Return the (x, y) coordinate for the center point of the cell that contains the specified text.  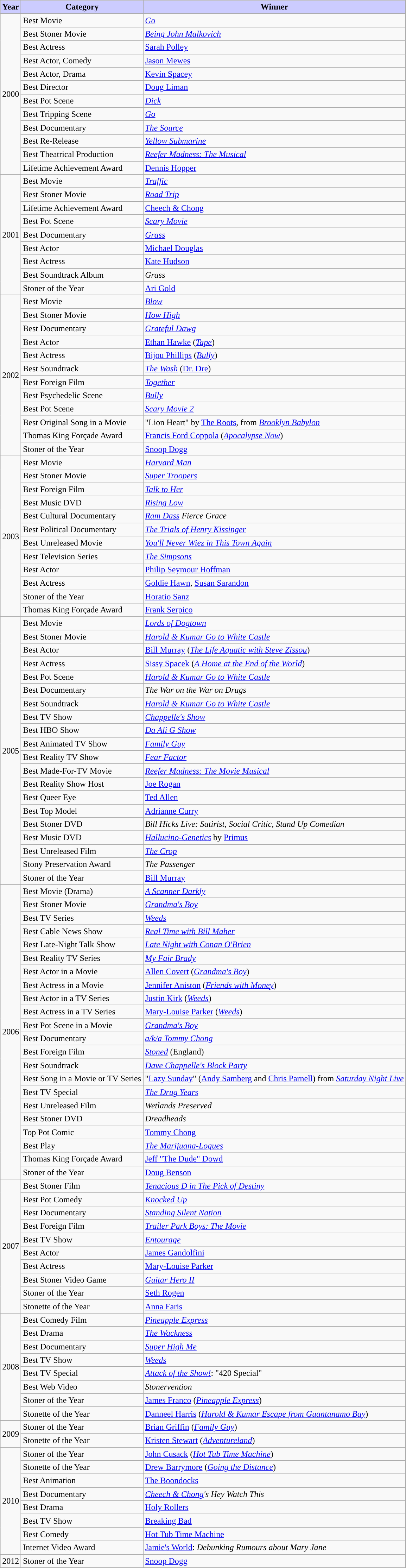
Stony Preservation Award (82, 864)
Trailer Park Boys: The Movie (274, 1226)
Talk to Her (274, 489)
Seth Rogen (274, 1293)
The Boondocks (274, 1481)
Scary Movie (274, 221)
2005 (11, 750)
Best Pot Scene in a Movie (82, 1025)
Best Reality TV Series (82, 958)
Blow (274, 302)
Best Queer Eye (82, 797)
Best Pot Comedy (82, 1199)
Yellow Submarine (274, 141)
The Drug Years (274, 1092)
Frank Serpico (274, 610)
Best Actress in a Movie (82, 985)
James Franco (Pineapple Express) (274, 1400)
Road Trip (274, 195)
A Scanner Darkly (274, 891)
Reefer Madness: The Musical (274, 154)
The War on the War on Drugs (274, 690)
Best Actor, Drama (82, 74)
Rising Low (274, 503)
Best Tripping Scene (82, 114)
Best Psychedelic Scene (82, 396)
Bill Murray (The Life Aquatic with Steve Zissou) (274, 650)
Fear Factor (274, 757)
Anna Faris (274, 1306)
Best Stoner Film (82, 1186)
Mary-Louise Parker (Weeds) (274, 1012)
Doug Benson (274, 1172)
Best Top Model (82, 811)
Jamie's World: Debunking Rumours about Mary Jane (274, 1548)
Best Cable News Show (82, 931)
Best Song in a Movie or TV Series (82, 1079)
2001 (11, 235)
2000 (11, 94)
2012 (11, 1561)
Being John Malkovich (274, 34)
Super High Me (274, 1347)
Stoned (England) (274, 1052)
Ethan Hawke (Tape) (274, 342)
Goldie Hawn, Susan Sarandon (274, 583)
Reefer Madness: The Movie Musical (274, 770)
Best Theatrical Production (82, 154)
How High (274, 315)
Winner (274, 7)
Best Comedy (82, 1534)
Breaking Bad (274, 1521)
Best HBO Show (82, 730)
Bill Murray (274, 878)
2008 (11, 1367)
The Wackness (274, 1333)
Kate Hudson (274, 262)
Best Play (82, 1146)
The Source (274, 127)
Best Cultural Documentary (82, 516)
a/k/a Tommy Chong (274, 1039)
"Lion Heart" by The Roots, from Brooklyn Babylon (274, 422)
Best Soundtrack Album (82, 275)
Mary-Louise Parker (274, 1266)
Traffic (274, 181)
Best Actor, Comedy (82, 61)
Sissy Spacek (A Home at the End of the World) (274, 663)
Best Director (82, 87)
You'll Never Wiez in This Town Again (274, 543)
Horatio Sanz (274, 597)
Super Troopers (274, 476)
Allen Covert (Grandma's Boy) (274, 971)
Year (11, 7)
Knocked Up (274, 1199)
The Passenger (274, 864)
Best Made-For-TV Movie (82, 770)
Chappelle's Show (274, 717)
The Crop (274, 851)
Dick (274, 101)
2010 (11, 1501)
Entourage (274, 1239)
Dave Chappelle's Block Party (274, 1065)
Best Actor in a Movie (82, 971)
Bijou Phillips (Bully) (274, 355)
Jennifer Aniston (Friends with Money) (274, 985)
The Simpsons (274, 556)
Best Actress in a TV Series (82, 1012)
Bill Hicks Live: Satirist, Social Critic, Stand Up Comedian (274, 824)
Late Night with Conan O'Brien (274, 945)
Cheech & Chong's Hey Watch This (274, 1494)
The Wash (Dr. Dre) (274, 369)
Best Animation (82, 1481)
Adrianne Curry (274, 811)
2006 (11, 1032)
Doug Liman (274, 87)
2002 (11, 375)
Joe Rogan (274, 784)
Philip Seymour Hoffman (274, 569)
James Gandolfini (274, 1253)
John Cusack (Hot Tub Time Machine) (274, 1454)
The Trials of Henry Kissinger (274, 529)
Francis Ford Coppola (Apocalypse Now) (274, 436)
Kristen Stewart (Adventureland) (274, 1440)
Holy Rollers (274, 1507)
Wetlands Preserved (274, 1106)
Standing Silent Nation (274, 1213)
Grateful Dawg (274, 328)
Tommy Chong (274, 1132)
Best Web Video (82, 1387)
Real Time with Bill Maher (274, 931)
The Marijuana-Logues (274, 1146)
Danneel Harris (Harold & Kumar Escape from Guantanamo Bay) (274, 1413)
Best Re-Release (82, 141)
Cheech & Chong (274, 208)
Best Late-Night Talk Show (82, 945)
Jeff "The Dude" Dowd (274, 1159)
Bully (274, 396)
Ram Dass Fierce Grace (274, 516)
Pineapple Express (274, 1320)
Best Stoner Video Game (82, 1280)
Best TV Series (82, 918)
"Lazy Sunday" (Andy Samberg and Chris Parnell) from Saturday Night Live (274, 1079)
Best Movie (Drama) (82, 891)
Best Reality TV Show (82, 757)
Ari Gold (274, 288)
Brian Griffin (Family Guy) (274, 1427)
Stonervention (274, 1387)
2007 (11, 1246)
Family Guy (274, 744)
Best Original Song in a Movie (82, 422)
Jason Mewes (274, 61)
Guitar Hero II (274, 1280)
Internet Video Award (82, 1548)
Kevin Spacey (274, 74)
2003 (11, 536)
Best Actor in a TV Series (82, 998)
Best Reality Show Host (82, 784)
Best Comedy Film (82, 1320)
2009 (11, 1434)
Best Television Series (82, 556)
Category (82, 7)
Best Political Documentary (82, 529)
Hallucino-Genetics by Primus (274, 838)
Together (274, 382)
Top Pot Comic (82, 1132)
Scary Movie 2 (274, 409)
Attack of the Show!: "420 Special" (274, 1373)
Best Animated TV Show (82, 744)
Dennis Hopper (274, 168)
My Fair Brady (274, 958)
Da Ali G Show (274, 730)
Justin Kirk (Weeds) (274, 998)
Ted Allen (274, 797)
Sarah Polley (274, 47)
Best Unreleased Movie (82, 543)
Drew Barrymore (Going the Distance) (274, 1467)
Dreadheads (274, 1119)
Hot Tub Time Machine (274, 1534)
Lords of Dogtown (274, 623)
Harvard Man (274, 462)
Michael Douglas (274, 248)
Tenacious D in The Pick of Destiny (274, 1186)
